Search for the cell housing the specified text and yield its [X, Y] center coordinate. 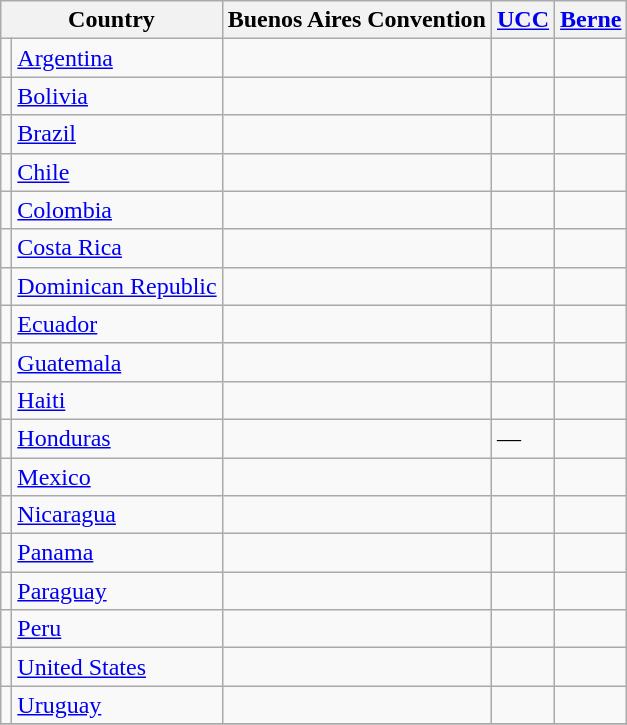
Costa Rica [117, 248]
Panama [117, 553]
Country [112, 20]
Ecuador [117, 324]
Mexico [117, 477]
— [524, 438]
Buenos Aires Convention [356, 20]
Colombia [117, 210]
Nicaragua [117, 515]
Chile [117, 172]
Paraguay [117, 591]
Bolivia [117, 96]
Haiti [117, 400]
Guatemala [117, 362]
Dominican Republic [117, 286]
Berne [591, 20]
Argentina [117, 58]
Peru [117, 629]
Brazil [117, 134]
United States [117, 667]
Honduras [117, 438]
UCC [524, 20]
Uruguay [117, 705]
